Identify which cell holds the provided text, then report its [x, y] central coordinate. 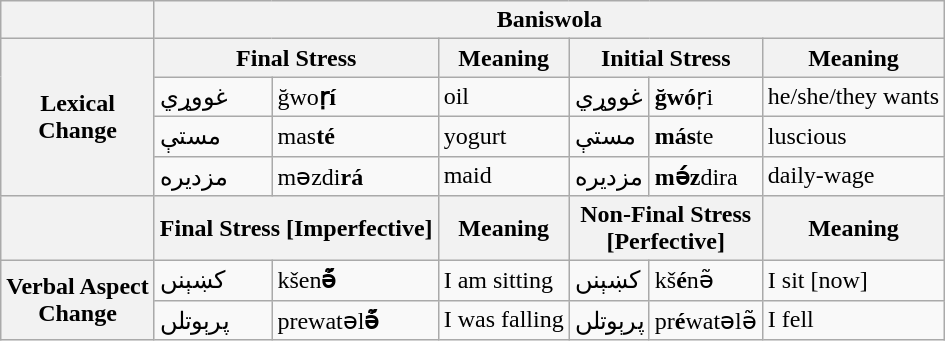
masté [355, 136]
mə́zdira [706, 176]
luscious [853, 136]
he/she/they wants [853, 97]
maid [504, 176]
Baniswola [549, 20]
LexicalChange [78, 118]
kšenə̃́ [355, 281]
I am sitting [504, 281]
məzdirá [355, 176]
ğwóṛi [706, 97]
Final Stress [Imperfective] [296, 228]
préwatələ̃ [706, 320]
Final Stress [296, 58]
I sit [now] [853, 281]
I fell [853, 320]
Initial Stress [666, 58]
kšénə̃ [706, 281]
I was falling [504, 320]
prewatələ̃́ [355, 320]
oil [504, 97]
máste [706, 136]
yogurt [504, 136]
Non-Final Stress[Perfective] [666, 228]
daily-wage [853, 176]
ğwoṛí [355, 97]
Verbal AspectChange [78, 300]
